Output the [X, Y] coordinate of the center of the cell containing the given text.  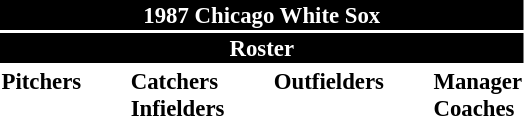
Roster [262, 48]
1987 Chicago White Sox [262, 15]
